Extract the [X, Y] coordinate from the center of the cell holding the provided text.  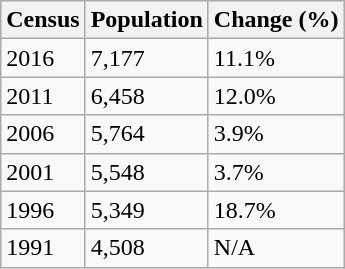
2011 [43, 96]
N/A [276, 248]
2016 [43, 58]
3.7% [276, 172]
Population [146, 20]
7,177 [146, 58]
1996 [43, 210]
5,349 [146, 210]
3.9% [276, 134]
5,764 [146, 134]
Census [43, 20]
2001 [43, 172]
4,508 [146, 248]
6,458 [146, 96]
Change (%) [276, 20]
5,548 [146, 172]
12.0% [276, 96]
2006 [43, 134]
11.1% [276, 58]
1991 [43, 248]
18.7% [276, 210]
